Extract the [X, Y] coordinate from the center of the cell holding the provided text.  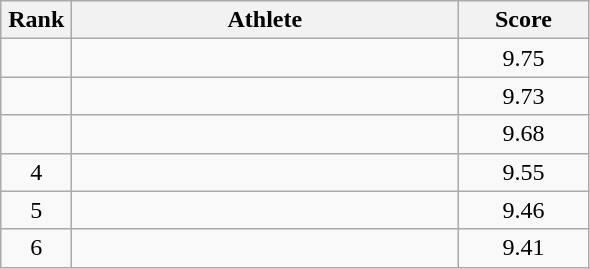
5 [36, 210]
9.41 [524, 248]
4 [36, 172]
Athlete [265, 20]
Rank [36, 20]
9.75 [524, 58]
9.46 [524, 210]
Score [524, 20]
6 [36, 248]
9.73 [524, 96]
9.68 [524, 134]
9.55 [524, 172]
